For the text-containing cell, return its midpoint in (X, Y) coordinate format. 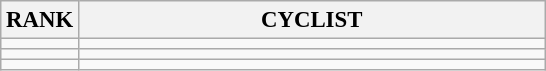
CYCLIST (312, 20)
RANK (40, 20)
